Identify which cell holds the provided text, then report its [x, y] central coordinate. 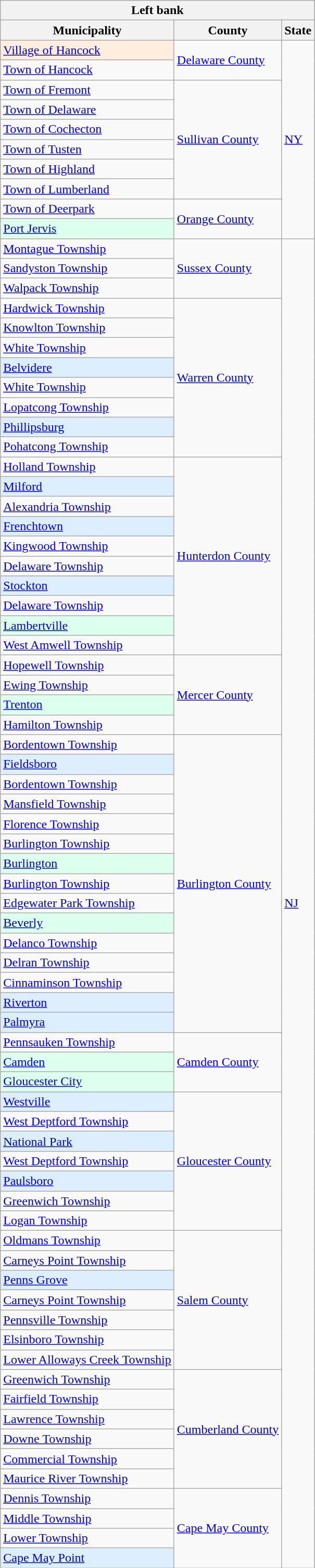
Delanco Township [87, 943]
Holland Township [87, 467]
Paulsboro [87, 1181]
Town of Fremont [87, 90]
Left bank [157, 10]
Hamilton Township [87, 725]
NY [298, 140]
Salem County [228, 1300]
Gloucester County [228, 1161]
Riverton [87, 1002]
Cumberland County [228, 1429]
Sandyston Township [87, 268]
Gloucester City [87, 1082]
Delran Township [87, 963]
Palmyra [87, 1022]
Westville [87, 1101]
State [298, 30]
Camden [87, 1062]
Walpack Township [87, 288]
Hunterdon County [228, 556]
Pennsville Township [87, 1320]
Cinnaminson Township [87, 983]
Maurice River Township [87, 1478]
Town of Lumberland [87, 189]
Hopewell Township [87, 665]
Town of Deerpark [87, 209]
Stockton [87, 586]
Mansfield Township [87, 804]
Port Jervis [87, 228]
Cape May Point [87, 1558]
Burlington County [228, 883]
Logan Township [87, 1221]
National Park [87, 1141]
Sullivan County [228, 139]
Lawrence Township [87, 1419]
Town of Highland [87, 169]
Montague Township [87, 249]
Dennis Township [87, 1498]
Pennsauken Township [87, 1042]
Commercial Township [87, 1459]
Town of Tusten [87, 149]
Elsinboro Township [87, 1340]
Town of Hancock [87, 70]
Oldmans Township [87, 1241]
Delaware County [228, 60]
Downe Township [87, 1439]
Fairfield Township [87, 1399]
Kingwood Township [87, 546]
NJ [298, 903]
Frenchtown [87, 526]
Hardwick Township [87, 308]
Burlington [87, 863]
Camden County [228, 1062]
Edgewater Park Township [87, 903]
Warren County [228, 377]
Phillipsburg [87, 427]
Belvidere [87, 367]
Lower Township [87, 1538]
Pohatcong Township [87, 447]
County [228, 30]
Sussex County [228, 268]
Town of Cochecton [87, 129]
Middle Township [87, 1518]
Beverly [87, 923]
Village of Hancock [87, 50]
Penns Grove [87, 1280]
Orange County [228, 218]
Alexandria Township [87, 506]
Municipality [87, 30]
Milford [87, 486]
Knowlton Township [87, 328]
Cape May County [228, 1528]
Trenton [87, 705]
Lambertville [87, 626]
Town of Delaware [87, 109]
Mercer County [228, 695]
West Amwell Township [87, 645]
Ewing Township [87, 685]
Lower Alloways Creek Township [87, 1359]
Lopatcong Township [87, 407]
Fieldsboro [87, 764]
Florence Township [87, 824]
